Scan for the cell matching the given text and deliver its (X, Y) coordinate at center. 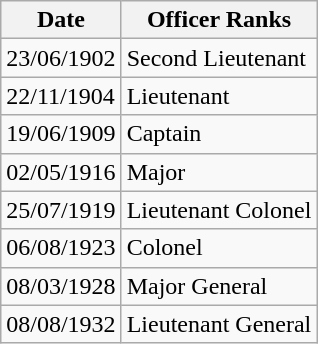
Lieutenant General (219, 324)
Date (61, 20)
08/03/1928 (61, 286)
02/05/1916 (61, 172)
Captain (219, 134)
Major General (219, 286)
Lieutenant (219, 96)
25/07/1919 (61, 210)
08/08/1932 (61, 324)
Lieutenant Colonel (219, 210)
Second Lieutenant (219, 58)
Major (219, 172)
22/11/1904 (61, 96)
Colonel (219, 248)
06/08/1923 (61, 248)
19/06/1909 (61, 134)
Officer Ranks (219, 20)
23/06/1902 (61, 58)
